Capture the cell that displays the provided text and extract its [x, y] central coordinate. 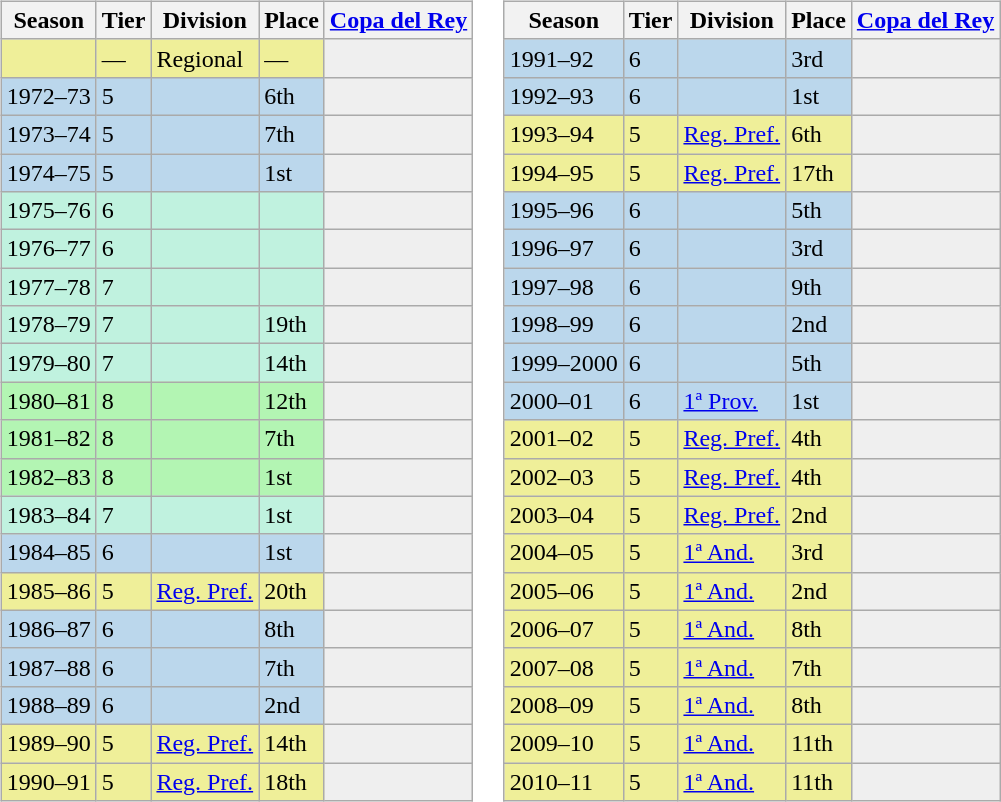
1996–97 [564, 249]
2000–01 [564, 401]
1973–74 [48, 134]
1975–76 [48, 211]
1972–73 [48, 96]
1988–89 [48, 705]
2005–06 [564, 591]
1998–99 [564, 325]
1976–77 [48, 249]
18th [292, 781]
1983–84 [48, 515]
2008–09 [564, 705]
1992–93 [564, 96]
2004–05 [564, 553]
1984–85 [48, 553]
1974–75 [48, 173]
1986–87 [48, 629]
1ª Prov. [732, 401]
1982–83 [48, 477]
2001–02 [564, 439]
1977–78 [48, 287]
12th [292, 401]
Regional [205, 58]
1997–98 [564, 287]
1979–80 [48, 363]
19th [292, 325]
2002–03 [564, 477]
2007–08 [564, 667]
1978–79 [48, 325]
1981–82 [48, 439]
1990–91 [48, 781]
20th [292, 591]
1999–2000 [564, 363]
2006–07 [564, 629]
1991–92 [564, 58]
9th [819, 287]
1985–86 [48, 591]
1980–81 [48, 401]
2010–11 [564, 781]
2009–10 [564, 743]
17th [819, 173]
2003–04 [564, 515]
1995–96 [564, 211]
1987–88 [48, 667]
1993–94 [564, 134]
1989–90 [48, 743]
1994–95 [564, 173]
